Scan for the cell matching the given text and deliver its (X, Y) coordinate at center. 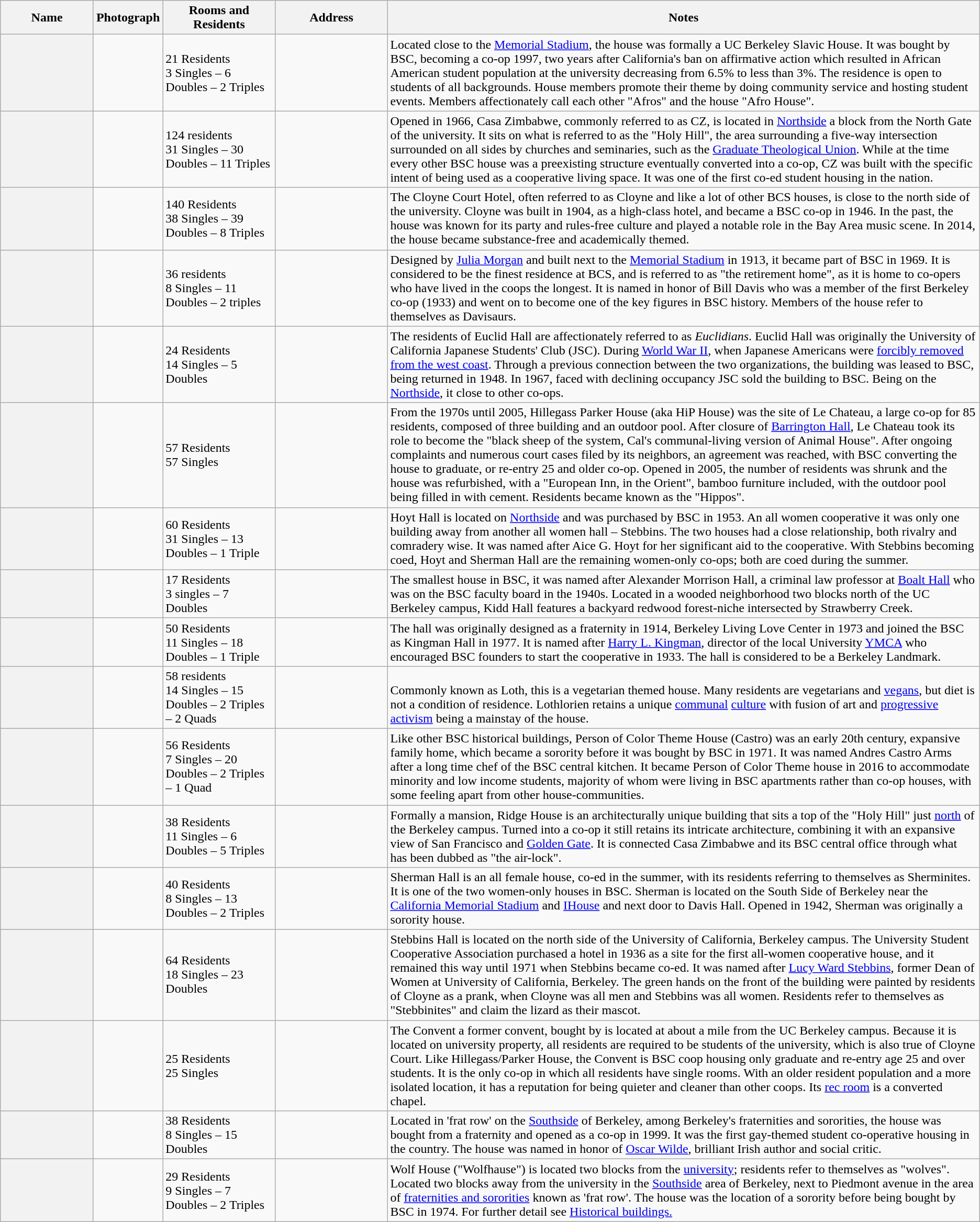
60 Residents31 Singles – 13 Doubles – 1 Triple (219, 538)
50 Residents11 Singles – 18 Doubles – 1 Triple (219, 642)
24 Residents14 Singles – 5 Doubles (219, 364)
140 Residents38 Singles – 39 Doubles – 8 Triples (219, 219)
Photograph (128, 18)
17 Residents3 singles – 7 Doubles (219, 594)
25 Residents25 Singles (219, 1066)
64 Residents18 Singles – 23 Doubles (219, 975)
38 Residents8 Singles – 15 Doubles (219, 1135)
Address (331, 18)
36 residents8 Singles – 11 Doubles – 2 triples (219, 288)
56 Residents7 Singles – 20 Doubles – 2 Triples – 1 Quad (219, 766)
Notes (684, 18)
Name (47, 18)
29 Residents9 Singles – 7 Doubles – 2 Triples (219, 1191)
21 Residents3 Singles – 6 Doubles – 2 Triples (219, 73)
57 Residents57 Singles (219, 455)
Rooms and Residents (219, 18)
58 residents14 Singles – 15 Doubles – 2 Triples – 2 Quads (219, 697)
40 Residents8 Singles – 13 Doubles – 2 Triples (219, 898)
124 residents31 Singles – 30 Doubles – 11 Triples (219, 149)
38 Residents11 Singles – 6 Doubles – 5 Triples (219, 837)
